Search for the cell housing the specified text and yield its (X, Y) center coordinate. 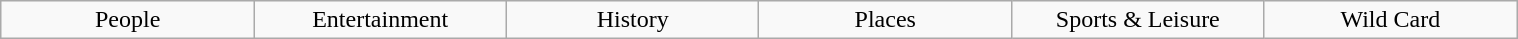
People (128, 20)
History (632, 20)
Sports & Leisure (1138, 20)
Places (886, 20)
Entertainment (380, 20)
Wild Card (1390, 20)
